Pinpoint the cell where the given text exists, returning its [X, Y] midpoint coordinate. 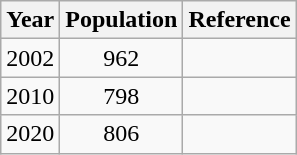
Population [122, 20]
798 [122, 96]
Year [30, 20]
2020 [30, 134]
2002 [30, 58]
962 [122, 58]
2010 [30, 96]
Reference [240, 20]
806 [122, 134]
